Identify which cell holds the provided text, then report its [X, Y] central coordinate. 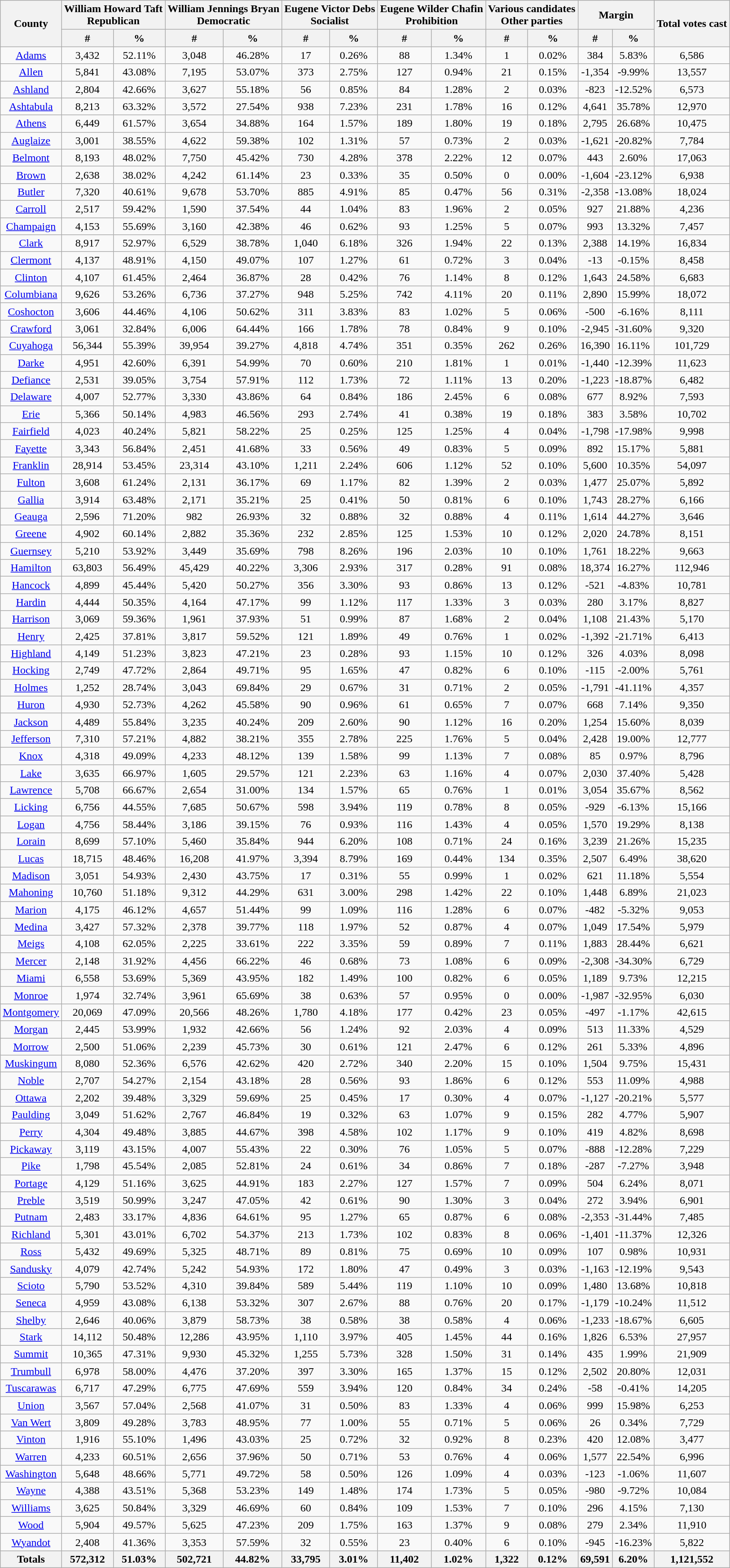
5.73% [354, 1354]
6,166 [692, 500]
42.62% [253, 1064]
3,477 [692, 1440]
15.17% [633, 448]
2,171 [194, 500]
41 [404, 414]
1,322 [507, 1559]
120 [404, 1388]
3,783 [194, 1423]
72 [404, 380]
405 [404, 1337]
948 [306, 295]
6,683 [692, 277]
Sandusky [31, 1268]
Total votes cast [692, 23]
Union [31, 1405]
1,254 [595, 722]
4.77% [633, 1115]
51.44% [253, 910]
927 [595, 209]
45.32% [253, 1354]
18.22% [633, 551]
5,904 [87, 1525]
1.58% [354, 756]
0.25% [354, 431]
16.27% [633, 568]
5.33% [633, 1047]
5,625 [194, 1525]
6,006 [194, 329]
40.22% [253, 568]
6,938 [692, 175]
1.30% [458, 1200]
631 [306, 893]
4,242 [194, 175]
6.89% [633, 893]
Wayne [31, 1491]
15.98% [633, 1405]
Greene [31, 534]
10,931 [692, 1251]
-6.13% [633, 807]
9,320 [692, 329]
502,721 [194, 1559]
70 [306, 363]
1,110 [306, 1337]
39.05% [139, 380]
1.48% [354, 1491]
45,429 [194, 568]
0.73% [458, 141]
32.74% [139, 995]
23,314 [194, 465]
3.97% [354, 1337]
1,743 [595, 500]
3,051 [87, 876]
Trumbull [31, 1371]
Franklin [31, 465]
1.24% [354, 1029]
165 [404, 1371]
66.97% [139, 773]
5,368 [194, 1491]
1,448 [595, 893]
49.72% [253, 1474]
51.03% [139, 1559]
4.18% [354, 1012]
5.25% [354, 295]
6,573 [692, 89]
1.96% [458, 209]
Eugene Wilder ChafinProhibition [431, 15]
43.18% [253, 1081]
44.91% [253, 1183]
63.32% [139, 106]
1,798 [87, 1166]
-1,392 [595, 636]
Various candidatesOther parties [532, 15]
-2,358 [595, 192]
49.69% [139, 1251]
3,353 [194, 1542]
5.83% [633, 55]
37.27% [253, 295]
15,235 [692, 841]
56.84% [139, 448]
Darke [31, 363]
172 [306, 1268]
Van Wert [31, 1423]
46.56% [253, 414]
Wyandot [31, 1542]
6,775 [194, 1388]
668 [595, 705]
Butler [31, 192]
37.40% [633, 773]
2,030 [595, 773]
-10.24% [633, 1303]
3.83% [354, 312]
3,572 [194, 106]
-5.32% [633, 910]
0.34% [633, 1423]
41.97% [253, 859]
11,623 [692, 363]
4.11% [458, 295]
-287 [595, 1166]
4,657 [194, 910]
41.68% [253, 448]
35.21% [253, 500]
2,464 [194, 277]
Miami [31, 978]
43.10% [253, 465]
48.66% [139, 1474]
1.86% [458, 1081]
58.44% [139, 824]
Lucas [31, 859]
18,374 [595, 568]
232 [306, 534]
10,818 [692, 1286]
Noble [31, 1081]
8,138 [692, 824]
-823 [595, 89]
42,615 [692, 1012]
1,974 [87, 995]
87 [404, 619]
92 [404, 1029]
-6.16% [633, 312]
4.82% [633, 1132]
53.92% [139, 551]
59 [404, 944]
64.44% [253, 329]
213 [306, 1234]
54,097 [692, 465]
-123 [595, 1474]
6,391 [194, 363]
4.03% [633, 653]
8,071 [692, 1183]
66.67% [139, 790]
Fayette [31, 448]
-115 [595, 670]
3.17% [633, 602]
0.96% [354, 705]
58.00% [139, 1371]
2,507 [595, 859]
49.71% [253, 670]
1.11% [458, 380]
0.45% [354, 1098]
149 [306, 1491]
1.43% [458, 824]
1.75% [354, 1525]
2,890 [595, 295]
51 [306, 619]
77 [306, 1423]
Fulton [31, 482]
31.00% [253, 790]
262 [507, 346]
Williams [31, 1508]
-888 [595, 1149]
1.49% [354, 978]
3,235 [194, 722]
60 [306, 1508]
7.23% [354, 106]
5,821 [194, 431]
3,961 [194, 995]
16,208 [194, 859]
Hamilton [31, 568]
Muskingum [31, 1064]
10,365 [87, 1354]
8,699 [87, 841]
19.00% [633, 739]
9.75% [633, 1064]
Adams [31, 55]
57.10% [139, 841]
15,166 [692, 807]
210 [404, 363]
25.07% [633, 482]
91 [507, 568]
4,951 [87, 363]
-2,353 [595, 1217]
139 [306, 756]
8,458 [692, 260]
3,885 [194, 1132]
Eugene Victor DebsSocialist [330, 15]
222 [306, 944]
-9.99% [633, 72]
0.33% [354, 175]
2,646 [87, 1320]
16,834 [692, 243]
51.62% [139, 1115]
26.93% [253, 517]
0.55% [354, 1542]
166 [306, 329]
2,656 [194, 1457]
Lake [31, 773]
7,685 [194, 807]
48.26% [253, 1012]
17.54% [633, 927]
293 [306, 414]
Ross [31, 1251]
4,388 [87, 1491]
8,562 [692, 790]
82 [404, 482]
-1,179 [595, 1303]
10,084 [692, 1491]
Ottawa [31, 1098]
2,408 [87, 1542]
36.17% [253, 482]
5,979 [692, 927]
6,030 [692, 995]
48.02% [139, 158]
8.92% [633, 397]
46.28% [253, 55]
1.16% [458, 773]
61.57% [139, 123]
1.94% [458, 243]
2.22% [458, 158]
51.18% [139, 893]
47.72% [139, 670]
1,255 [306, 1354]
2,425 [87, 636]
2.23% [354, 773]
49.57% [139, 1525]
0.32% [354, 1115]
100 [404, 978]
5,242 [194, 1268]
1.42% [458, 893]
2.74% [354, 414]
2,020 [595, 534]
9,312 [194, 893]
48.91% [139, 260]
-1,223 [595, 380]
504 [595, 1183]
47.17% [253, 602]
46.12% [139, 910]
26.68% [633, 123]
5.44% [354, 1286]
7,485 [692, 1217]
31.92% [139, 961]
1.00% [354, 1423]
5,369 [194, 978]
4,489 [87, 722]
2.85% [354, 534]
64.61% [253, 1217]
6,138 [194, 1303]
33.17% [139, 1217]
Geauga [31, 517]
311 [306, 312]
4,175 [87, 910]
0.24% [553, 1388]
11,512 [692, 1303]
117 [404, 602]
56,344 [87, 346]
3,061 [87, 329]
Harrison [31, 619]
Montgomery [31, 1012]
4.58% [354, 1132]
37.54% [253, 209]
-58 [595, 1388]
3,043 [194, 687]
6,576 [194, 1064]
Knox [31, 756]
0.23% [553, 1440]
3,519 [87, 1200]
54.27% [139, 1081]
174 [404, 1491]
59.36% [139, 619]
55.39% [139, 346]
Jefferson [31, 739]
Vinton [31, 1440]
17,063 [692, 158]
-1,987 [595, 995]
282 [595, 1115]
2,483 [87, 1217]
0.60% [354, 363]
1,504 [595, 1064]
84 [404, 89]
Brown [31, 175]
5,428 [692, 773]
2,451 [194, 448]
328 [404, 1354]
35.69% [253, 551]
4,988 [692, 1081]
69 [306, 482]
2.47% [458, 1047]
6,756 [87, 807]
21 [507, 72]
-1.06% [633, 1474]
2,707 [87, 1081]
Warren [31, 1457]
51.23% [139, 653]
-0.15% [633, 260]
9,626 [87, 295]
677 [595, 397]
Preble [31, 1200]
44.27% [633, 517]
4,153 [87, 226]
3,567 [87, 1405]
435 [595, 1354]
57.32% [139, 927]
2.20% [458, 1064]
50.67% [253, 807]
43.51% [139, 1491]
15.99% [633, 295]
29 [306, 687]
3,606 [87, 312]
18,715 [87, 859]
8.26% [354, 551]
2,795 [595, 123]
38.02% [139, 175]
-34.30% [633, 961]
6,702 [194, 1234]
55.18% [253, 89]
-929 [595, 807]
Delaware [31, 397]
Margin [616, 15]
Lorain [31, 841]
1,477 [595, 482]
Huron [31, 705]
28.74% [139, 687]
6,449 [87, 123]
5,210 [87, 551]
4,106 [194, 312]
49.48% [139, 1132]
Medina [31, 927]
11,910 [692, 1525]
43.01% [139, 1234]
0.14% [553, 1354]
8,193 [87, 158]
Tuscarawas [31, 1388]
4,902 [87, 534]
50.14% [139, 414]
177 [404, 1012]
41.07% [253, 1405]
50.27% [253, 585]
2.75% [354, 72]
Auglaize [31, 141]
4,756 [87, 824]
3,306 [306, 568]
4,107 [87, 277]
52.81% [253, 1166]
-18.87% [633, 380]
0.44% [458, 859]
892 [595, 448]
36.87% [253, 277]
49.07% [253, 260]
-13 [595, 260]
2,378 [194, 927]
6,482 [692, 380]
5,325 [194, 1251]
1.76% [458, 739]
355 [306, 739]
3,069 [87, 619]
13.68% [633, 1286]
Licking [31, 807]
20,069 [87, 1012]
8,796 [692, 756]
Fairfield [31, 431]
1,189 [595, 978]
45.44% [139, 585]
37.93% [253, 619]
58.73% [253, 1320]
Clark [31, 243]
3.00% [354, 893]
45.42% [253, 158]
0.85% [354, 89]
398 [306, 1132]
6,413 [692, 636]
598 [306, 807]
-23.12% [633, 175]
5,460 [194, 841]
47.69% [253, 1388]
7,320 [87, 192]
33.61% [253, 944]
4,959 [87, 1303]
8,098 [692, 653]
6,558 [87, 978]
373 [306, 72]
1.68% [458, 619]
55.10% [139, 1440]
1.39% [458, 482]
4.74% [354, 346]
35.67% [633, 790]
Cuyahoga [31, 346]
196 [404, 551]
2.34% [633, 1525]
4,983 [194, 414]
5,432 [87, 1251]
1.99% [633, 1354]
3,160 [194, 226]
27.54% [253, 106]
0.63% [354, 995]
261 [595, 1047]
Hocking [31, 670]
6.24% [633, 1183]
164 [306, 123]
20.80% [633, 1371]
28,914 [87, 465]
Monroe [31, 995]
27,957 [692, 1337]
55.43% [253, 1149]
1,883 [595, 944]
397 [306, 1371]
118 [306, 927]
1,049 [595, 927]
572,312 [87, 1559]
11,402 [404, 1559]
2.24% [354, 465]
55.84% [139, 722]
4,079 [87, 1268]
50.62% [253, 312]
18,024 [692, 192]
5,420 [194, 585]
-1,163 [595, 1268]
Mercer [31, 961]
21.26% [633, 841]
0.65% [458, 705]
7,784 [692, 141]
2.72% [354, 1064]
4,818 [306, 346]
8,080 [87, 1064]
32.84% [139, 329]
1,211 [306, 465]
2,568 [194, 1405]
5,771 [194, 1474]
3,239 [595, 841]
Putnam [31, 1217]
Richland [31, 1234]
0.97% [633, 756]
0.89% [458, 944]
14,112 [87, 1337]
2.45% [458, 397]
-41.11% [633, 687]
37.96% [253, 1457]
4,304 [87, 1132]
4,641 [595, 106]
2,749 [87, 670]
3,914 [87, 500]
1.05% [458, 1149]
1.97% [354, 927]
Champaign [31, 226]
39.15% [253, 824]
419 [595, 1132]
29.57% [253, 773]
57.04% [139, 1405]
Wood [31, 1525]
7,130 [692, 1508]
4,310 [194, 1286]
231 [404, 106]
1,932 [194, 1029]
3,049 [87, 1115]
Hardin [31, 602]
-9.72% [633, 1491]
Crawford [31, 329]
55.69% [139, 226]
60.14% [139, 534]
4,108 [87, 944]
4,149 [87, 653]
53.26% [139, 295]
9,053 [692, 910]
3,879 [194, 1320]
66.22% [253, 961]
6,586 [692, 55]
59.52% [253, 636]
33 [306, 448]
37.81% [139, 636]
89 [306, 1251]
39.84% [253, 1286]
-1,621 [595, 141]
2,154 [194, 1081]
3,948 [692, 1166]
30 [306, 1047]
3,186 [194, 824]
3,247 [194, 1200]
2.27% [354, 1183]
5,301 [87, 1234]
47.31% [139, 1354]
4.28% [354, 158]
38.55% [139, 141]
16.11% [633, 346]
742 [404, 295]
2,085 [194, 1166]
3,809 [87, 1423]
-2.00% [633, 670]
Carroll [31, 209]
4,930 [87, 705]
59.42% [139, 209]
3,817 [194, 636]
-1,233 [595, 1320]
3,449 [194, 551]
3,432 [87, 55]
10,475 [692, 123]
43.86% [253, 397]
28.44% [633, 944]
Stark [31, 1337]
39.27% [253, 346]
16,390 [595, 346]
-17.98% [633, 431]
61.45% [139, 277]
22.54% [633, 1457]
1.81% [458, 363]
43.75% [253, 876]
Belmont [31, 158]
-13.08% [633, 192]
2,864 [194, 670]
57.91% [253, 380]
8,698 [692, 1132]
112,946 [692, 568]
47.23% [253, 1525]
3,627 [194, 89]
3.01% [354, 1559]
8,213 [87, 106]
Pike [31, 1166]
Shelby [31, 1320]
1,252 [87, 687]
-16.23% [633, 1542]
443 [595, 158]
2,239 [194, 1047]
126 [404, 1474]
2,428 [595, 739]
51.06% [139, 1047]
-32.95% [633, 995]
Meigs [31, 944]
1,605 [194, 773]
4,236 [692, 209]
6.49% [633, 859]
Holmes [31, 687]
6.18% [354, 243]
7,195 [194, 72]
53.70% [253, 192]
33,795 [306, 1559]
4,137 [87, 260]
3,754 [194, 380]
280 [595, 602]
43.15% [139, 1149]
112 [306, 380]
4,896 [692, 1047]
5,600 [595, 465]
-2,308 [595, 961]
58 [306, 1474]
52.73% [139, 705]
2,445 [87, 1029]
2,596 [87, 517]
8,917 [87, 243]
1.45% [458, 1337]
6,978 [87, 1371]
6,736 [194, 295]
2,225 [194, 944]
Highland [31, 653]
5,790 [87, 1286]
53.45% [139, 465]
Hancock [31, 585]
-482 [595, 910]
944 [306, 841]
384 [595, 55]
3,001 [87, 141]
47.05% [253, 1200]
279 [595, 1525]
49.28% [139, 1423]
1,496 [194, 1440]
9,663 [692, 551]
7,457 [692, 226]
53.69% [139, 978]
1.15% [458, 653]
621 [595, 876]
-31.60% [633, 329]
57.21% [139, 739]
24.78% [633, 534]
5,554 [692, 876]
44.82% [253, 1559]
-12.28% [633, 1149]
5,577 [692, 1098]
54.37% [253, 1234]
52.97% [139, 243]
1.34% [458, 55]
20,566 [194, 1012]
3.35% [354, 944]
63,803 [87, 568]
3,635 [87, 773]
10,702 [692, 414]
1.50% [458, 1354]
3,823 [194, 653]
4,164 [194, 602]
6,729 [692, 961]
559 [306, 1388]
60.51% [139, 1457]
6,901 [692, 1200]
6,717 [87, 1388]
53.32% [253, 1303]
53.07% [253, 72]
0.92% [458, 1440]
8,039 [692, 722]
45.54% [139, 1166]
44.67% [253, 1132]
35.78% [633, 106]
Guernsey [31, 551]
1.31% [354, 141]
5,892 [692, 482]
-20.21% [633, 1098]
2,654 [194, 790]
-21.71% [633, 636]
169 [404, 859]
109 [404, 1508]
4,529 [692, 1029]
12.08% [633, 1440]
Defiance [31, 380]
6.53% [633, 1337]
3,646 [692, 517]
189 [404, 123]
7.14% [633, 705]
1.10% [458, 1286]
0.94% [458, 72]
35.36% [253, 534]
2.78% [354, 739]
5,366 [87, 414]
46.84% [253, 1115]
15.60% [633, 722]
Logan [31, 824]
-1,401 [595, 1234]
6,621 [692, 944]
42 [306, 1200]
1.14% [458, 277]
13,557 [692, 72]
0.17% [553, 1303]
4.91% [354, 192]
1.04% [354, 209]
-12.19% [633, 1268]
938 [306, 106]
3,054 [595, 790]
4,129 [87, 1183]
-7.27% [633, 1166]
1,108 [595, 619]
21,909 [692, 1354]
5,708 [87, 790]
4,357 [692, 687]
73 [404, 961]
383 [595, 414]
2.93% [354, 568]
52.77% [139, 397]
61.14% [253, 175]
7,229 [692, 1149]
12,286 [194, 1337]
53 [404, 1457]
3,119 [87, 1149]
0.40% [458, 1542]
46.69% [253, 1508]
9,998 [692, 431]
553 [595, 1081]
39.77% [253, 927]
351 [404, 346]
-945 [595, 1542]
1,577 [595, 1457]
15,431 [692, 1064]
0.47% [458, 192]
-1,127 [595, 1098]
225 [404, 739]
12,970 [692, 106]
Lawrence [31, 790]
Clinton [31, 277]
1,570 [595, 824]
8,111 [692, 312]
4,318 [87, 756]
272 [595, 1200]
57.59% [253, 1542]
5,822 [692, 1542]
Jackson [31, 722]
12,326 [692, 1234]
48.95% [253, 1423]
5,841 [87, 72]
26 [595, 1423]
52.36% [139, 1064]
1.13% [458, 756]
11.33% [633, 1029]
12 [507, 158]
Seneca [31, 1303]
3,608 [87, 482]
378 [404, 158]
999 [595, 1405]
0.41% [354, 500]
1.08% [458, 961]
-1,604 [595, 175]
2,804 [87, 89]
59.38% [253, 141]
0.68% [354, 961]
4,444 [87, 602]
51.16% [139, 1183]
4,882 [194, 739]
1,643 [595, 277]
-11.37% [633, 1234]
4,262 [194, 705]
589 [306, 1286]
12,215 [692, 978]
9,678 [194, 192]
317 [404, 568]
William Howard TaftRepublican [113, 15]
Coshocton [31, 312]
307 [306, 1303]
54.99% [253, 363]
1,780 [306, 1012]
993 [595, 226]
5,907 [692, 1115]
0.62% [354, 226]
42.38% [253, 226]
Washington [31, 1474]
75 [404, 1251]
Pickaway [31, 1149]
48.12% [253, 756]
0.98% [633, 1251]
49.09% [139, 756]
11,607 [692, 1474]
4,456 [194, 961]
7,310 [87, 739]
35 [404, 175]
14.19% [633, 243]
45.73% [253, 1047]
-1,440 [595, 363]
1,761 [595, 551]
53.23% [253, 1491]
1.89% [354, 636]
5,881 [692, 448]
34.88% [253, 123]
-1,798 [595, 431]
982 [194, 517]
1,121,552 [692, 1559]
4,899 [87, 585]
163 [404, 1525]
108 [404, 841]
-12.39% [633, 363]
2,638 [87, 175]
1,480 [595, 1286]
-497 [595, 1012]
8,827 [692, 602]
56.49% [139, 568]
-980 [595, 1491]
14,205 [692, 1388]
19.29% [633, 824]
38.78% [253, 243]
0.93% [354, 824]
1.07% [458, 1115]
1,590 [194, 209]
356 [306, 585]
10,781 [692, 585]
183 [306, 1183]
43.03% [253, 1440]
40.06% [139, 1320]
24.58% [633, 277]
48.46% [139, 859]
-12.52% [633, 89]
38.21% [253, 739]
2,148 [87, 961]
50.84% [139, 1508]
0.95% [458, 995]
53.52% [139, 1286]
2,767 [194, 1115]
186 [404, 397]
2,517 [87, 209]
Ashtabula [31, 106]
50.35% [139, 602]
1,040 [306, 243]
Columbiana [31, 295]
0.67% [354, 687]
12,031 [692, 1371]
2.67% [354, 1303]
38,620 [692, 859]
2,500 [87, 1047]
64 [306, 397]
1,961 [194, 619]
47.09% [139, 1012]
3,394 [306, 859]
2,388 [595, 243]
58.22% [253, 431]
21,023 [692, 893]
21.88% [633, 209]
-31.44% [633, 1217]
298 [404, 893]
-1,354 [595, 72]
39,954 [194, 346]
42.60% [139, 363]
-521 [595, 585]
4,622 [194, 141]
44.46% [139, 312]
52.11% [139, 55]
-0.41% [633, 1388]
885 [306, 192]
3,330 [194, 397]
Allen [31, 72]
4,476 [194, 1371]
45.58% [253, 705]
3,048 [194, 55]
63.48% [139, 500]
-18.67% [633, 1320]
1,916 [87, 1440]
1.65% [354, 670]
2,202 [87, 1098]
4,836 [194, 1217]
6,996 [692, 1457]
21.43% [633, 619]
3,343 [87, 448]
-1,791 [595, 687]
78 [404, 329]
10.35% [633, 465]
48.71% [253, 1251]
13.32% [633, 226]
4,150 [194, 260]
340 [404, 1064]
8,151 [692, 534]
0.38% [458, 414]
9,930 [194, 1354]
0.78% [458, 807]
8.79% [354, 859]
53.99% [139, 1029]
Paulding [31, 1115]
4.15% [633, 1508]
7,729 [692, 1423]
47.21% [253, 653]
69.84% [253, 687]
Portage [31, 1183]
1,826 [595, 1337]
2,430 [194, 876]
Athens [31, 123]
Morrow [31, 1047]
-20.82% [633, 141]
3.58% [633, 414]
59.69% [253, 1098]
12,777 [692, 739]
0.49% [458, 1268]
Morgan [31, 1029]
40.61% [139, 192]
513 [595, 1029]
Summit [31, 1354]
61.24% [139, 482]
7,750 [194, 158]
3,427 [87, 927]
65.69% [253, 995]
606 [404, 465]
798 [306, 551]
28.27% [633, 500]
62.05% [139, 944]
5,648 [87, 1474]
9,350 [692, 705]
730 [306, 158]
101,729 [692, 346]
4,023 [87, 431]
1,614 [595, 517]
3,654 [194, 123]
William Jennings BryanDemocratic [224, 15]
0.69% [458, 1251]
41.36% [139, 1542]
6,529 [194, 243]
Mahoning [31, 893]
9.73% [633, 978]
-1.17% [633, 1012]
Perry [31, 1132]
47.29% [139, 1388]
-500 [595, 312]
-4.83% [633, 585]
37.20% [253, 1371]
2,531 [87, 380]
Scioto [31, 1286]
71.20% [139, 517]
44.29% [253, 893]
0.13% [553, 243]
7,593 [692, 397]
296 [595, 1508]
50.48% [139, 1337]
Gallia [31, 500]
Erie [31, 414]
9,543 [692, 1268]
Henry [31, 636]
Ashland [31, 89]
18,072 [692, 295]
Clermont [31, 260]
35.84% [253, 841]
10,760 [87, 893]
39.48% [139, 1098]
11.18% [633, 876]
6,253 [692, 1405]
-2,945 [595, 329]
50.99% [139, 1200]
5,170 [692, 619]
69,591 [595, 1559]
Totals [31, 1559]
44.55% [139, 807]
Marion [31, 910]
2,882 [194, 534]
6,605 [692, 1320]
5,761 [692, 670]
11.09% [633, 1081]
2,131 [194, 482]
Madison [31, 876]
County [31, 23]
182 [306, 978]
42.74% [139, 1268]
2,502 [595, 1371]
